Extract the [x, y] coordinate from the center of the cell holding the provided text.  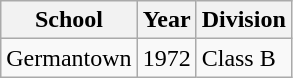
Division [244, 20]
Germantown [69, 58]
Year [166, 20]
Class B [244, 58]
1972 [166, 58]
School [69, 20]
